Pinpoint the cell where the given text exists, returning its [x, y] midpoint coordinate. 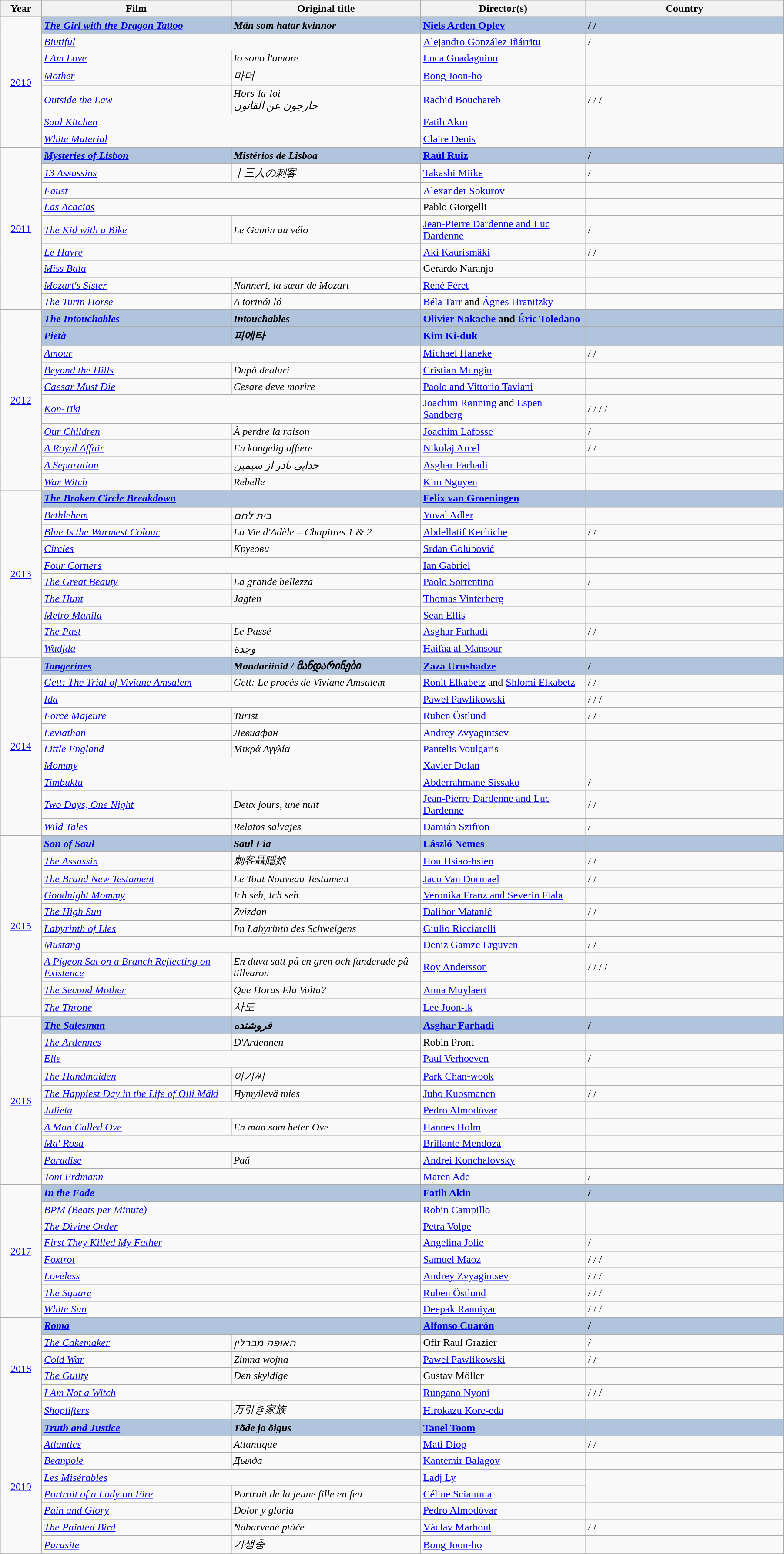
Alexander Sokurov [503, 191]
Biutiful [231, 42]
Metro Manila [231, 615]
Le Gamin au vélo [326, 230]
Ofir Raul Grazier [503, 1342]
2018 [21, 1368]
White Material [231, 139]
Zvizdan [326, 912]
刺客聶隱娘 [326, 861]
Дылда [326, 1461]
In the Fade [231, 1193]
D'Ardennen [326, 1042]
Kantemir Balagov [503, 1461]
Elle [231, 1059]
Pain and Glory [136, 1510]
Rebelle [326, 482]
جدایی نادر از سیمین [326, 465]
La grande bellezza [326, 582]
Den skyldige [326, 1376]
La Vie d'Adèle – Chapitres 1 & 2 [326, 532]
Loveless [231, 1276]
A torinói ló [326, 302]
The Assassin [136, 861]
Takashi Miike [503, 173]
Gett: The Trial of Viviane Amsalem [136, 683]
Yuval Adler [503, 515]
Faust [231, 191]
Ronit Elkabetz and Shlomi Elkabetz [503, 683]
The Divine Order [231, 1226]
Wild Tales [136, 827]
Aki Kaurismäki [503, 252]
Mati Diop [503, 1444]
Kim Ki-duk [503, 336]
Mozart's Sister [136, 285]
The Salesman [136, 1025]
Joachim Lafosse [503, 431]
Les Misérables [231, 1477]
White Sun [231, 1309]
En kongelig affære [326, 448]
Country [685, 9]
13 Assassins [136, 173]
Felix van Groeningen [503, 498]
Goodnight Mommy [136, 895]
האופה מברלין [326, 1342]
Abdellatif Kechiche [503, 532]
Ich seh, Ich seh [326, 895]
I Am Love [136, 58]
Olivier Nakache and Éric Toledano [503, 318]
A Man Called Ove [136, 1127]
The Intouchables [136, 318]
Soul Kitchen [231, 122]
Luca Guadagnino [503, 58]
Mother [136, 76]
Anna Muylaert [503, 990]
기생충 [326, 1544]
The Second Mother [136, 990]
피에타 [326, 336]
The Hunt [136, 599]
Gustav Möller [503, 1376]
Fatih Akın [503, 122]
Force Majeure [136, 716]
Mommy [231, 765]
BPM (Beats per Minute) [231, 1210]
万引き家族 [326, 1410]
Μικρά Αγγλία [326, 749]
Mistérios de Lisboa [326, 155]
A Separation [136, 465]
Srdan Golubović [503, 549]
Zaza Urushadze [503, 666]
Juho Kuosmanen [503, 1094]
Deux jours, une nuit [326, 804]
The High Sun [136, 912]
Timbuktu [231, 782]
Brillante Mendoza [503, 1144]
Nikolaj Arcel [503, 448]
Amour [231, 353]
Bethlehem [136, 515]
وجدة [326, 649]
Jaco Van Dormael [503, 878]
Béla Tarr and Ágnes Hranitzky [503, 302]
Hors-la-loi خارجون عن القانون [326, 100]
Film [136, 9]
Veronika Franz and Severin Fiala [503, 895]
Park Chan-wook [503, 1076]
Le Havre [231, 252]
Paolo Sorrentino [503, 582]
Hymyilevä mies [326, 1094]
László Nemes [503, 844]
Year [21, 9]
Angelina Jolie [503, 1243]
Cristian Mungiu [503, 370]
2011 [21, 229]
Xavier Dolan [503, 765]
Haifaa al-Mansour [503, 649]
The Handmaiden [136, 1076]
Kim Nguyen [503, 482]
Dolor y gloria [326, 1510]
2012 [21, 400]
Paolo and Vittorio Taviani [503, 387]
Hirokazu Kore-eda [503, 1410]
Paradise [136, 1160]
Claire Denis [503, 139]
The Past [136, 632]
Cold War [136, 1359]
Nabarvené ptáče [326, 1527]
Lee Joon-ik [503, 1007]
Robin Pront [503, 1042]
Original title [326, 9]
Circles [136, 549]
The Ardennes [136, 1042]
Le Passé [326, 632]
Pietà [136, 336]
2019 [21, 1487]
Four Corners [231, 565]
Leviathan [136, 732]
Blue Is the Warmest Colour [136, 532]
Foxtrot [231, 1259]
Gerardo Naranjo [503, 269]
Gett: Le procès de Viviane Amsalem [326, 683]
Hou Hsiao-hsien [503, 861]
2010 [21, 82]
Deniz Gamze Ergüven [503, 945]
Hannes Holm [503, 1127]
Damián Szifron [503, 827]
Tangerines [136, 666]
Cesare deve morire [326, 387]
Dalibor Matanić [503, 912]
După dealuri [326, 370]
Miss Bala [231, 269]
사도 [326, 1007]
Thomas Vinterberg [503, 599]
Deepak Rauniyar [503, 1309]
בית לחם [326, 515]
2017 [21, 1251]
The Guilty [136, 1376]
Zimna wojna [326, 1359]
Julieta [231, 1110]
Robin Campillo [503, 1210]
Im Labyrinth des Schweigens [326, 928]
Michael Haneke [503, 353]
Our Children [136, 431]
Ian Gabriel [503, 565]
I Am Not a Witch [231, 1393]
The Kid with a Bike [136, 230]
Joachim Rønning and Espen Sandberg [503, 409]
Jagten [326, 599]
Rachid Bouchareb [503, 100]
Abderrahmane Sissako [503, 782]
The Throne [136, 1007]
A Pigeon Sat on a Branch Reflecting on Existence [136, 967]
Mysteries of Lisbon [136, 155]
Son of Saul [136, 844]
Roy Andersson [503, 967]
Caesar Must Die [136, 387]
En man som heter Ove [326, 1127]
Rungano Nyoni [503, 1393]
Pablo Giorgelli [503, 207]
Parasite [136, 1544]
Män som hatar kvinnor [326, 25]
Andrei Konchalovsky [503, 1160]
Mustang [231, 945]
War Witch [136, 482]
Relatos salvajes [326, 827]
The Girl with the Dragon Tattoo [136, 25]
Atlantics [136, 1444]
Kon-Tiki [231, 409]
Ladj Ly [503, 1477]
Tanel Toom [503, 1428]
The Broken Circle Breakdown [231, 498]
2014 [21, 746]
فروشنده‎ [326, 1025]
Portrait de la jeune fille en feu [326, 1494]
Beanpole [136, 1461]
Truth and Justice [136, 1428]
Samuel Maoz [503, 1259]
Le Tout Nouveau Testament [326, 878]
Paul Verhoeven [503, 1059]
René Féret [503, 285]
Shoplifters [136, 1410]
Левиафан [326, 732]
Václav Marhoul [503, 1527]
The Painted Bird [136, 1527]
Saul Fia [326, 844]
Céline Sciamma [503, 1494]
Intouchables [326, 318]
Pantelis Voulgaris [503, 749]
Mandariinid / მანდარინები [326, 666]
Atlantique [326, 1444]
Beyond the Hills [136, 370]
Кругови [326, 549]
Ma' Rosa [231, 1144]
Nannerl, la sœur de Mozart [326, 285]
À perdre la raison [326, 431]
Tõde ja õigus [326, 1428]
2016 [21, 1100]
Maren Ade [503, 1177]
The Great Beauty [136, 582]
Que Horas Ela Volta? [326, 990]
Raúl Ruiz [503, 155]
First They Killed My Father [231, 1243]
Two Days, One Night [136, 804]
十三人の刺客 [326, 173]
Alejandro González Iñárritu [503, 42]
2015 [21, 926]
마더 [326, 76]
Fatih Akin [503, 1193]
Ida [231, 699]
Las Acacias [231, 207]
Portrait of a Lady on Fire [136, 1494]
The Square [231, 1292]
Labyrinth of Lies [136, 928]
Sean Ellis [503, 615]
Alfonso Cuarón [503, 1325]
Turist [326, 716]
The Brand New Testament [136, 878]
Toni Erdmann [231, 1177]
Wadjda [136, 649]
2013 [21, 574]
En duva satt på en gren och funderade på tillvaron [326, 967]
Little England [136, 749]
아가씨 [326, 1076]
Outside the Law [136, 100]
The Cakemaker [136, 1342]
The Turin Horse [136, 302]
The Happiest Day in the Life of Olli Mäki [136, 1094]
A Royal Affair [136, 448]
Io sono l'amore [326, 58]
Рай [326, 1160]
Giulio Ricciarelli [503, 928]
Roma [231, 1325]
Petra Volpe [503, 1226]
Niels Arden Oplev [503, 25]
Director(s) [503, 9]
